Capture the cell that displays the provided text and extract its (X, Y) central coordinate. 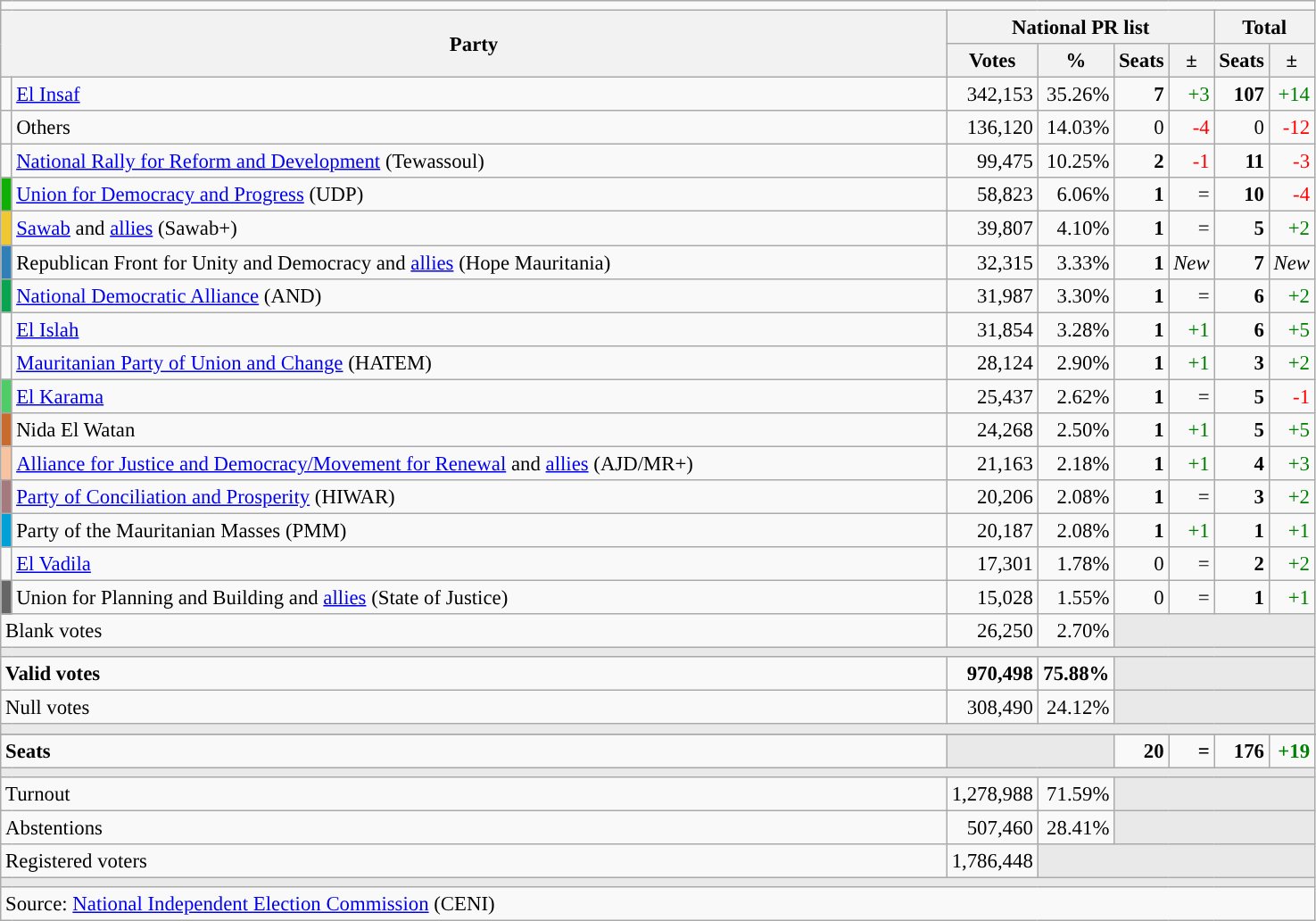
32,315 (992, 262)
107 (1242, 95)
El Islah (479, 329)
2.50% (1076, 430)
71.59% (1076, 793)
31,854 (992, 329)
2.18% (1076, 463)
2.90% (1076, 362)
136,120 (992, 128)
10.25% (1076, 162)
21,163 (992, 463)
1,786,448 (992, 861)
20,187 (992, 530)
1,278,988 (992, 793)
31,987 (992, 295)
24.12% (1076, 708)
El Insaf (479, 95)
Total (1264, 28)
24,268 (992, 430)
17,301 (992, 564)
308,490 (992, 708)
28,124 (992, 362)
Union for Planning and Building and allies (State of Justice) (479, 598)
14.03% (1076, 128)
+14 (1292, 95)
4.10% (1076, 228)
20,206 (992, 497)
% (1076, 61)
39,807 (992, 228)
507,460 (992, 827)
6.06% (1076, 195)
28.41% (1076, 827)
970,498 (992, 674)
Nida El Watan (479, 430)
Others (479, 128)
Abstentions (475, 827)
Party of Conciliation and Prosperity (HIWAR) (479, 497)
Republican Front for Unity and Democracy and allies (Hope Mauritania) (479, 262)
Turnout (475, 793)
Votes (992, 61)
National Democratic Alliance (AND) (479, 295)
3.28% (1076, 329)
3.33% (1076, 262)
176 (1242, 751)
Party of the Mauritanian Masses (PMM) (479, 530)
25,437 (992, 396)
El Karama (479, 396)
-3 (1292, 162)
99,475 (992, 162)
11 (1242, 162)
National Rally for Reform and Development (Tewassoul) (479, 162)
El Vadila (479, 564)
75.88% (1076, 674)
342,153 (992, 95)
15,028 (992, 598)
Blank votes (475, 631)
Sawab and allies (Sawab+) (479, 228)
1.78% (1076, 564)
Party (475, 45)
Source: National Independent Election Commission (CENI) (658, 904)
58,823 (992, 195)
20 (1142, 751)
+19 (1292, 751)
Alliance for Justice and Democracy/Movement for Renewal and allies (AJD/MR+) (479, 463)
1.55% (1076, 598)
Null votes (475, 708)
Mauritanian Party of Union and Change (HATEM) (479, 362)
Registered voters (475, 861)
4 (1242, 463)
2.70% (1076, 631)
Valid votes (475, 674)
3.30% (1076, 295)
-12 (1292, 128)
National PR list (1080, 28)
35.26% (1076, 95)
10 (1242, 195)
Union for Democracy and Progress (UDP) (479, 195)
2.62% (1076, 396)
26,250 (992, 631)
